Capture the cell that displays the provided text and extract its (x, y) central coordinate. 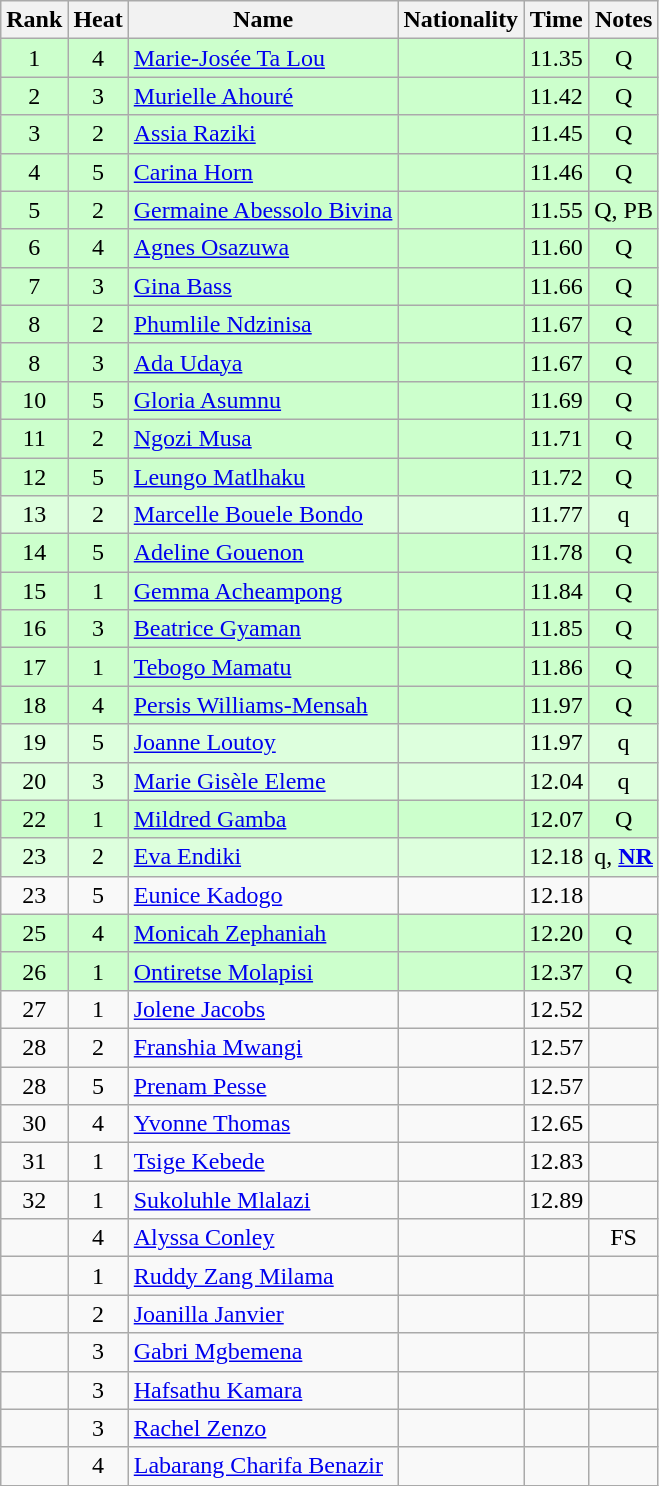
26 (34, 971)
30 (34, 1124)
Mildred Gamba (263, 819)
Germaine Abessolo Bivina (263, 210)
12.65 (556, 1124)
Franshia Mwangi (263, 1047)
11.55 (556, 210)
Jolene Jacobs (263, 1009)
12.52 (556, 1009)
11.86 (556, 667)
Ada Udaya (263, 362)
11.77 (556, 515)
Joanilla Janvier (263, 1314)
12.20 (556, 933)
Yvonne Thomas (263, 1124)
Gemma Acheampong (263, 591)
Rachel Zenzo (263, 1428)
19 (34, 743)
Eunice Kadogo (263, 895)
32 (34, 1200)
Persis Williams-Mensah (263, 705)
Tsige Kebede (263, 1162)
15 (34, 591)
Assia Raziki (263, 134)
Alyssa Conley (263, 1238)
Beatrice Gyaman (263, 629)
Agnes Osazuwa (263, 248)
Name (263, 20)
16 (34, 629)
11.71 (556, 438)
11.60 (556, 248)
Ontiretse Molapisi (263, 971)
11.78 (556, 553)
11.85 (556, 629)
20 (34, 781)
Leungo Matlhaku (263, 477)
Gabri Mgbemena (263, 1352)
Eva Endiki (263, 857)
Phumlile Ndzinisa (263, 324)
12.89 (556, 1200)
12.37 (556, 971)
17 (34, 667)
Sukoluhle Mlalazi (263, 1200)
31 (34, 1162)
Marie Gisèle Eleme (263, 781)
11.46 (556, 172)
Adeline Gouenon (263, 553)
12 (34, 477)
Gloria Asumnu (263, 400)
10 (34, 400)
Heat (98, 20)
Marcelle Bouele Bondo (263, 515)
Tebogo Mamatu (263, 667)
27 (34, 1009)
Gina Bass (263, 286)
Murielle Ahouré (263, 96)
Marie-Josée Ta Lou (263, 58)
12.83 (556, 1162)
11.84 (556, 591)
11.42 (556, 96)
11.69 (556, 400)
Time (556, 20)
11.66 (556, 286)
11.45 (556, 134)
11.72 (556, 477)
18 (34, 705)
Ngozi Musa (263, 438)
q, NR (624, 857)
22 (34, 819)
12.07 (556, 819)
Q, PB (624, 210)
Prenam Pesse (263, 1085)
6 (34, 248)
13 (34, 515)
11 (34, 438)
Rank (34, 20)
14 (34, 553)
FS (624, 1238)
7 (34, 286)
Monicah Zephaniah (263, 933)
Nationality (461, 20)
Labarang Charifa Benazir (263, 1466)
Hafsathu Kamara (263, 1390)
11.35 (556, 58)
Carina Horn (263, 172)
Notes (624, 20)
Joanne Loutoy (263, 743)
12.04 (556, 781)
25 (34, 933)
Ruddy Zang Milama (263, 1276)
